From the cell containing the given text, extract its center point as [x, y] coordinate. 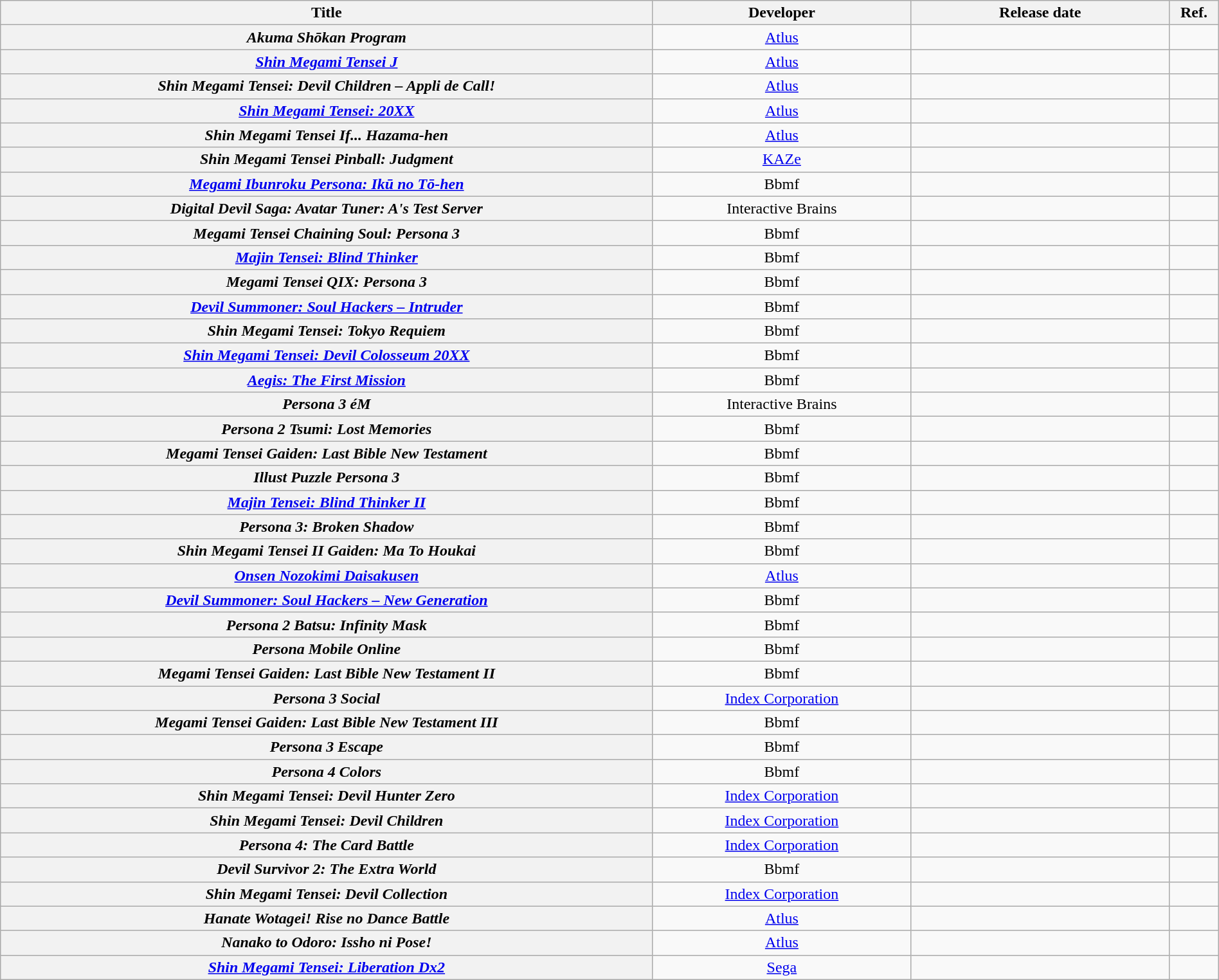
Devil Summoner: Soul Hackers – New Generation [327, 600]
Shin Megami Tensei: Devil Children – Appli de Call! [327, 86]
Majin Tensei: Blind Thinker [327, 257]
Persona 3: Broken Shadow [327, 527]
Devil Survivor 2: The Extra World [327, 869]
KAZe [782, 159]
Nanako to Odoro: Issho ni Pose! [327, 943]
Megami Ibunroku Persona: Ikū no Tō-hen [327, 184]
Shin Megami Tensei: Devil Children [327, 821]
Megami Tensei QIX: Persona 3 [327, 282]
Developer [782, 13]
Megami Tensei Gaiden: Last Bible New Testament III [327, 723]
Persona 2 Tsumi: Lost Memories [327, 429]
Megami Tensei Gaiden: Last Bible New Testament II [327, 673]
Persona 4: The Card Battle [327, 845]
Onsen Nozokimi Daisakusen [327, 576]
Shin Megami Tensei: 20XX [327, 111]
Shin Megami Tensei: Liberation Dx2 [327, 967]
Shin Megami Tensei: Tokyo Requiem [327, 331]
Hanate Wotagei! Rise no Dance Battle [327, 918]
Shin Megami Tensei Pinball: Judgment [327, 159]
Illust Puzzle Persona 3 [327, 478]
Aegis: The First Mission [327, 380]
Persona 3 éM [327, 404]
Persona 3 Social [327, 698]
Digital Devil Saga: Avatar Tuner: A's Test Server [327, 208]
Megami Tensei Gaiden: Last Bible New Testament [327, 453]
Ref. [1195, 13]
Shin Megami Tensei J [327, 62]
Title [327, 13]
Sega [782, 967]
Shin Megami Tensei: Devil Hunter Zero [327, 796]
Persona 3 Escape [327, 747]
Devil Summoner: Soul Hackers – Intruder [327, 307]
Shin Megami Tensei: Devil Colosseum 20XX [327, 356]
Persona 2 Batsu: Infinity Mask [327, 624]
Persona Mobile Online [327, 649]
Release date [1040, 13]
Megami Tensei Chaining Soul: Persona 3 [327, 233]
Majin Tensei: Blind Thinker II [327, 502]
Persona 4 Colors [327, 772]
Shin Megami Tensei II Gaiden: Ma To Houkai [327, 551]
Shin Megami Tensei: Devil Collection [327, 894]
Akuma Shōkan Program [327, 37]
Shin Megami Tensei If... Hazama-hen [327, 135]
